Scan for the cell matching the given text and deliver its [X, Y] coordinate at center. 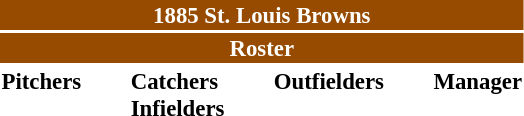
1885 St. Louis Browns [262, 15]
Roster [262, 48]
